Locate the cell with the specified text and output its [x, y] center coordinate. 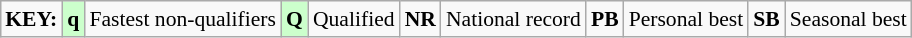
Qualified [354, 19]
SB [766, 19]
KEY: [31, 19]
National record [514, 19]
NR [420, 19]
Seasonal best [848, 19]
Fastest non-qualifiers [182, 19]
PB [605, 19]
q [73, 19]
Q [294, 19]
Personal best [686, 19]
